Detect which cell encompasses the target text, then output its (X, Y) center coordinate. 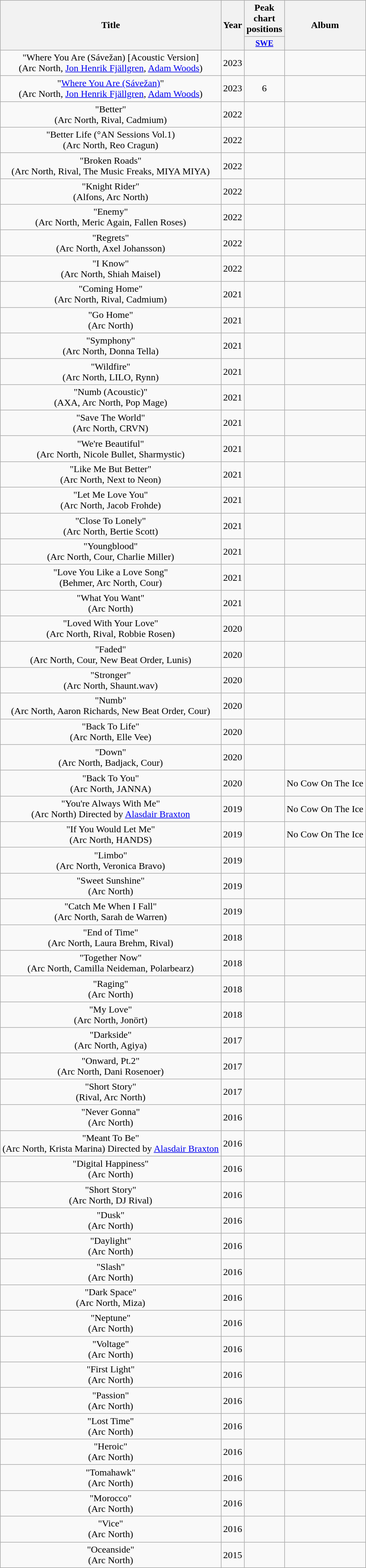
"Passion"(Arc North) (111, 1400)
"Raging"(Arc North) (111, 989)
"Numb (Acoustic)"(AXA, Arc North, Pop Mage) (111, 397)
6 (265, 89)
"Go Home"(Arc North) (111, 320)
"Limbo"(Arc North, Veronica Bravo) (111, 860)
"Loved With Your Love"(Arc North, Rival, Robbie Rosen) (111, 629)
"Close To Lonely"(Arc North, Bertie Scott) (111, 526)
"Morocco"(Arc North) (111, 1503)
"Where You Are (Sávežan) [Acoustic Version](Arc North, Jon Henrik Fjällgren, Adam Woods) (111, 62)
"Heroic"(Arc North) (111, 1452)
"Onward, Pt.2"(Arc North, Dani Rosenoer) (111, 1066)
"Back To You"(Arc North, JANNA) (111, 783)
"Catch Me When I Fall"(Arc North, Sarah de Warren) (111, 912)
"Meant To Be"(Arc North, Krista Marina) Directed by Alasdair Braxton (111, 1143)
"Voltage"(Arc North) (111, 1349)
"Broken Roads"(Arc North, Rival, The Music Freaks, MIYA MIYA) (111, 166)
"Where You Are (Sávežan)"(Arc North, Jon Henrik Fjällgren, Adam Woods) (111, 89)
"Digital Happiness"(Arc North) (111, 1169)
"Together Now"(Arc North, Camilla Neideman, Polarbearz) (111, 963)
"Coming Home"(Arc North, Rival, Cadmium) (111, 294)
"Wildfire"(Arc North, LILO, Rynn) (111, 372)
SWE (265, 43)
"Like Me But Better"(Arc North, Next to Neon) (111, 474)
"Tomahawk"(Arc North) (111, 1478)
"Better"(Arc North, Rival, Cadmium) (111, 115)
"End of Time"(Arc North, Laura Brehm, Rival) (111, 938)
"Let Me Love You"(Arc North, Jacob Frohde) (111, 501)
"Symphony"(Arc North, Donna Tella) (111, 346)
"Back To Life"(Arc North, Elle Vee) (111, 731)
"If You Would Let Me"(Arc North, HANDS) (111, 834)
"I Know"(Arc North, Shiah Maisel) (111, 269)
2015 (233, 1555)
"Dusk"(Arc North) (111, 1220)
"Regrets"(Arc North, Axel Johansson) (111, 243)
"Down"(Arc North, Badjack, Cour) (111, 758)
"Short Story"(Arc North, DJ Rival) (111, 1195)
"Darkside"(Arc North, Agiya) (111, 1041)
Year (233, 25)
"Never Gonna"(Arc North) (111, 1117)
"Neptune"(Arc North) (111, 1324)
"Oceanside"(Arc North) (111, 1555)
"Numb"(Arc North, Aaron Richards, New Beat Order, Cour) (111, 706)
"Daylight"(Arc North) (111, 1246)
"Short Story"(Rival, Arc North) (111, 1092)
"Vice"(Arc North) (111, 1529)
Peak chart positions (265, 19)
"Save The World"(Arc North, CRVN) (111, 423)
"Sweet Sunshine"(Arc North) (111, 886)
"You're Always With Me"(Arc North) Directed by Alasdair Braxton (111, 809)
"Slash"(Arc North) (111, 1271)
"First Light"(Arc North) (111, 1375)
"We're Beautiful"(Arc North, Nicole Bullet, Sharmystic) (111, 448)
Title (111, 25)
"What You Want"(Arc North) (111, 603)
"Better Life (°AN Sessions Vol.1)(Arc North, Reo Cragun) (111, 140)
"Lost Time"(Arc North) (111, 1426)
"Knight Rider"(Alfons, Arc North) (111, 191)
"Stronger"(Arc North, Shaunt.wav) (111, 680)
"Faded"(Arc North, Cour, New Beat Order, Lunis) (111, 655)
"Dark Space"(Arc North, Miza) (111, 1298)
"Enemy"(Arc North, Meric Again, Fallen Roses) (111, 217)
"Youngblood"(Arc North, Cour, Charlie Miller) (111, 552)
"Love You Like a Love Song"(Behmer, Arc North, Cour) (111, 577)
"My Love"(Arc North, Jonört) (111, 1014)
Album (325, 25)
